Pinpoint the cell where the given text exists, returning its (x, y) midpoint coordinate. 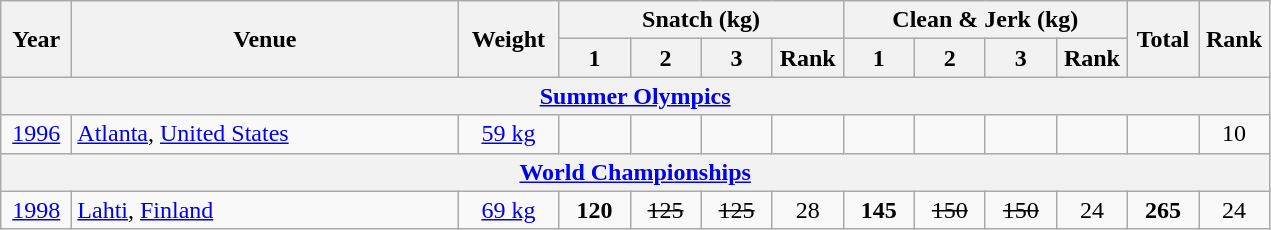
1998 (36, 210)
Snatch (kg) (701, 20)
Summer Olympics (636, 96)
Total (1162, 39)
Lahti, Finland (265, 210)
265 (1162, 210)
69 kg (508, 210)
120 (594, 210)
145 (878, 210)
Weight (508, 39)
Year (36, 39)
Venue (265, 39)
10 (1234, 134)
Atlanta, United States (265, 134)
1996 (36, 134)
World Championships (636, 172)
Clean & Jerk (kg) (985, 20)
28 (808, 210)
59 kg (508, 134)
